Provide the (x, y) coordinate of the cell's center where the given text is located.  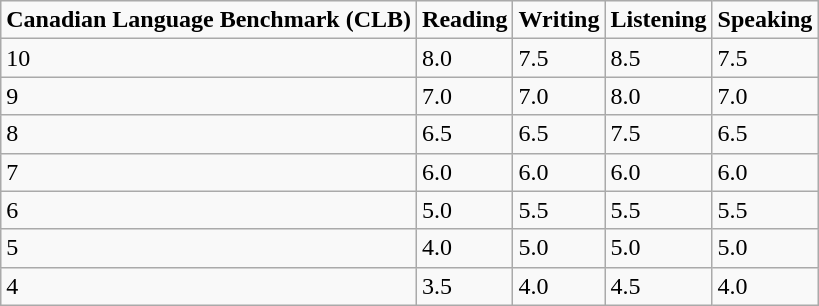
9 (209, 96)
5 (209, 248)
3.5 (465, 286)
4 (209, 286)
6 (209, 210)
10 (209, 58)
8 (209, 134)
Speaking (765, 20)
8.5 (658, 58)
4.5 (658, 286)
Listening (658, 20)
7 (209, 172)
Writing (559, 20)
Reading (465, 20)
Canadian Language Benchmark (CLB) (209, 20)
